Return the (X, Y) coordinate for the center point of the cell that contains the specified text.  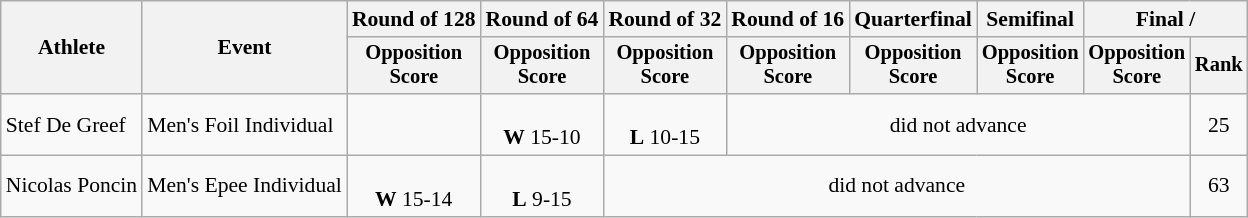
W 15-14 (414, 186)
Athlete (72, 48)
Men's Foil Individual (244, 124)
Round of 64 (542, 19)
Quarterfinal (913, 19)
Stef De Greef (72, 124)
Men's Epee Individual (244, 186)
Final / (1165, 19)
Round of 32 (664, 19)
Round of 128 (414, 19)
L 9-15 (542, 186)
Nicolas Poncin (72, 186)
Event (244, 48)
Round of 16 (788, 19)
63 (1219, 186)
Semifinal (1030, 19)
25 (1219, 124)
Rank (1219, 66)
W 15-10 (542, 124)
L 10-15 (664, 124)
